Search for the cell housing the specified text and yield its (X, Y) center coordinate. 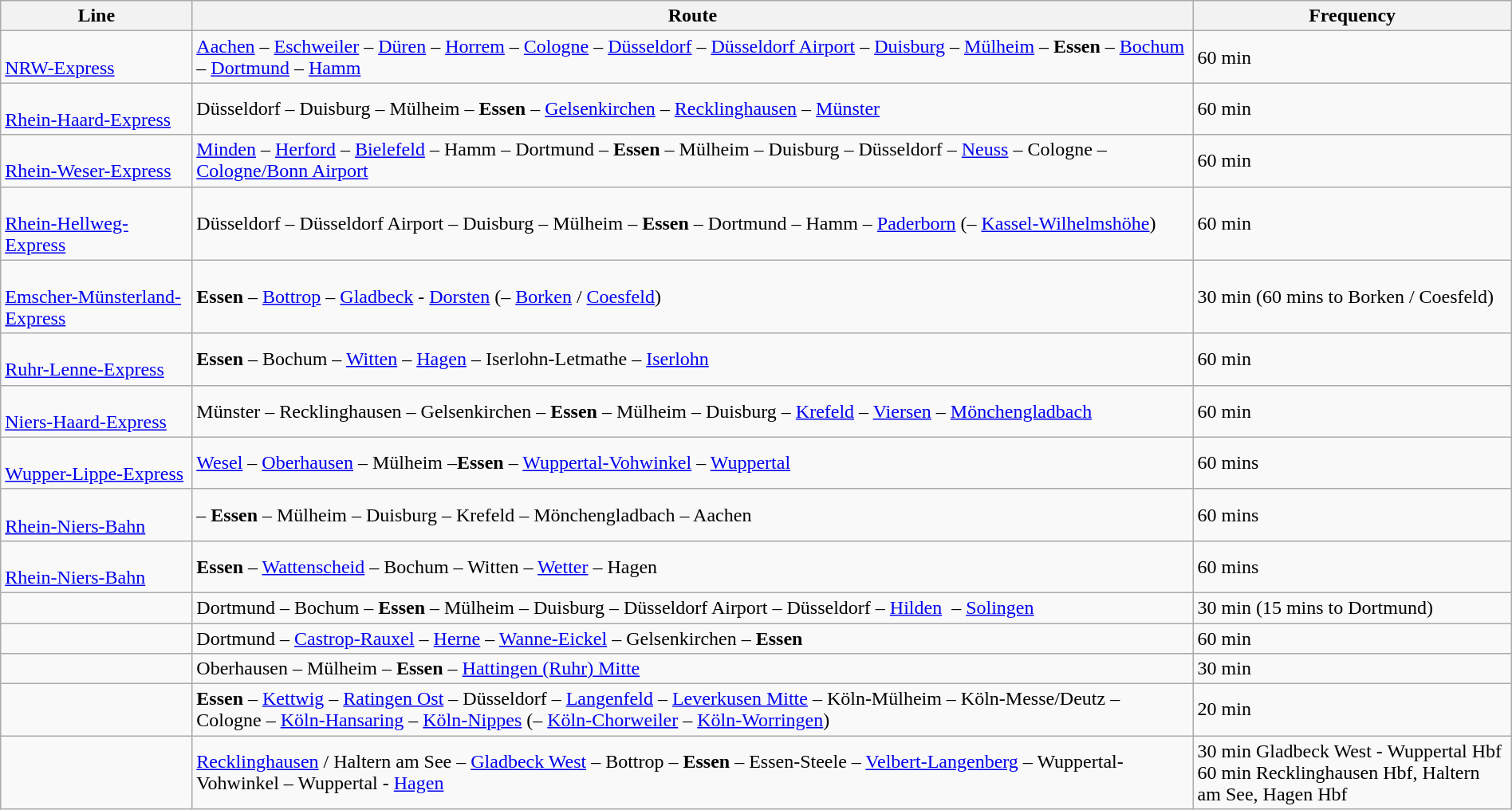
Minden – Herford – Bielefeld – Hamm – Dortmund – Essen – Mülheim – Duisburg – Düsseldorf – Neuss – Cologne – Cologne/Bonn Airport (692, 161)
Essen – Wattenscheid – Bochum – Witten – Wetter – Hagen (692, 566)
Rhein-Weser-Express (96, 161)
Route (692, 16)
Dortmund – Castrop-Rauxel – Herne – Wanne-Eickel – Gelsenkirchen – Essen (692, 639)
30 min (1353, 669)
Recklinghausen / Haltern am See – Gladbeck West – Bottrop – Essen – Essen-Steele – Velbert-Langenberg – Wuppertal-Vohwinkel – Wuppertal - Hagen (692, 773)
NRW-Express (96, 57)
30 min (60 mins to Borken / Coesfeld) (1353, 297)
Line (96, 16)
Ruhr-Lenne-Express (96, 359)
30 min Gladbeck West - Wuppertal Hbf60 min Recklinghausen Hbf, Haltern am See, Hagen Hbf (1353, 773)
Münster – Recklinghausen – Gelsenkirchen – Essen – Mülheim – Duisburg – Krefeld – Viersen – Mönchengladbach (692, 411)
30 min (15 mins to Dortmund) (1353, 607)
Düsseldorf – Duisburg – Mülheim – Essen – Gelsenkirchen – Recklinghausen – Münster (692, 108)
Aachen – Eschweiler – Düren – Horrem – Cologne – Düsseldorf – Düsseldorf Airport – Duisburg – Mülheim – Essen – Bochum – Dortmund – Hamm (692, 57)
Wupper-Lippe-Express (96, 462)
Oberhausen – Mülheim – Essen – Hattingen (Ruhr) Mitte (692, 669)
Emscher-Münsterland-Express (96, 297)
Frequency (1353, 16)
Rhein-Hellweg-Express (96, 223)
20 min (1353, 710)
Dortmund – Bochum – Essen – Mülheim – Duisburg – Düsseldorf Airport – Düsseldorf – Hilden – Solingen (692, 607)
Wesel – Oberhausen – Mülheim –Essen – Wuppertal-Vohwinkel – Wuppertal (692, 462)
Düsseldorf – Düsseldorf Airport – Duisburg – Mülheim – Essen – Dortmund – Hamm – Paderborn (– Kassel-Wilhelmshöhe) (692, 223)
Essen – Bottrop – Gladbeck - Dorsten (– Borken / Coesfeld) (692, 297)
Niers-Haard-Express (96, 411)
Essen – Bochum – Witten – Hagen – Iserlohn-Letmathe – Iserlohn (692, 359)
– Essen – Mülheim – Duisburg – Krefeld – Mönchengladbach – Aachen (692, 515)
Rhein-Haard-Express (96, 108)
